Locate the cell with the specified text and output its [X, Y] center coordinate. 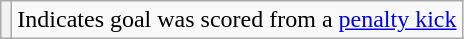
Indicates goal was scored from a penalty kick [237, 20]
